Search for the cell housing the specified text and yield its [x, y] center coordinate. 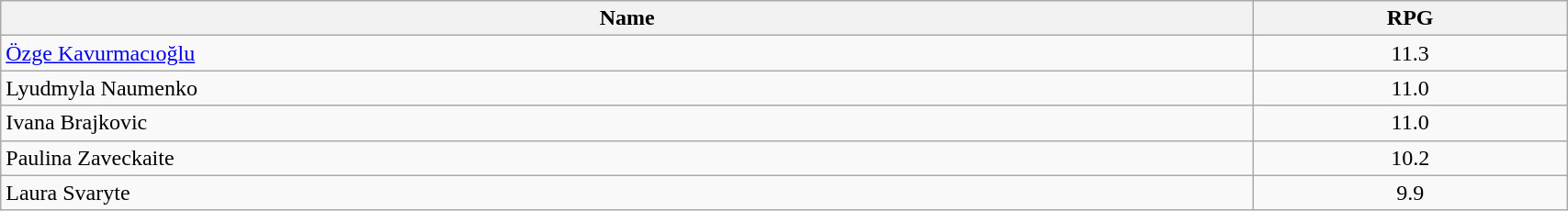
Paulina Zaveckaite [627, 158]
Lyudmyla Naumenko [627, 88]
Özge Kavurmacıoğlu [627, 53]
11.3 [1411, 53]
Name [627, 18]
RPG [1411, 18]
Ivana Brajkovic [627, 123]
9.9 [1411, 193]
10.2 [1411, 158]
Laura Svaryte [627, 193]
